Scan for the cell matching the given text and deliver its (x, y) coordinate at center. 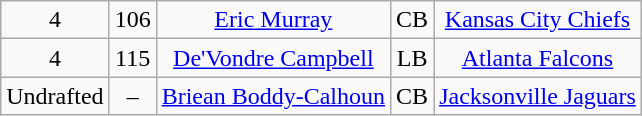
115 (132, 58)
Jacksonville Jaguars (538, 96)
Undrafted (55, 96)
Briean Boddy-Calhoun (273, 96)
106 (132, 20)
Atlanta Falcons (538, 58)
– (132, 96)
Kansas City Chiefs (538, 20)
LB (412, 58)
De'Vondre Campbell (273, 58)
Eric Murray (273, 20)
